Identify which cell holds the provided text, then report its [x, y] central coordinate. 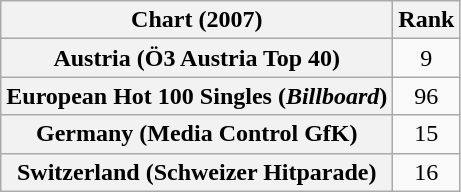
Rank [426, 20]
9 [426, 58]
16 [426, 172]
Germany (Media Control GfK) [197, 134]
96 [426, 96]
Chart (2007) [197, 20]
Austria (Ö3 Austria Top 40) [197, 58]
European Hot 100 Singles (Billboard) [197, 96]
15 [426, 134]
Switzerland (Schweizer Hitparade) [197, 172]
